From the cell containing the given text, extract its center point as (X, Y) coordinate. 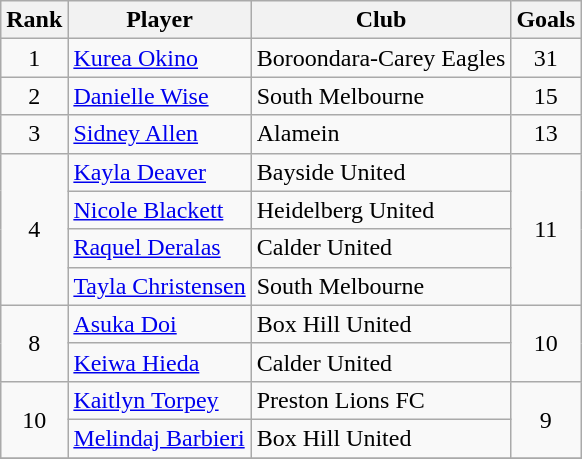
8 (34, 343)
Sidney Allen (160, 134)
Player (160, 20)
Keiwa Hieda (160, 362)
Kayla Deaver (160, 172)
Kurea Okino (160, 58)
15 (546, 96)
Kaitlyn Torpey (160, 400)
Asuka Doi (160, 324)
3 (34, 134)
Preston Lions FC (381, 400)
13 (546, 134)
Tayla Christensen (160, 286)
Danielle Wise (160, 96)
2 (34, 96)
9 (546, 419)
Alamein (381, 134)
Bayside United (381, 172)
Rank (34, 20)
Heidelberg United (381, 210)
31 (546, 58)
4 (34, 229)
Boroondara-Carey Eagles (381, 58)
Goals (546, 20)
Club (381, 20)
11 (546, 229)
Raquel Deralas (160, 248)
1 (34, 58)
Nicole Blackett (160, 210)
Melindaj Barbieri (160, 438)
